Provide the (X, Y) coordinate of the cell's center where the given text is located.  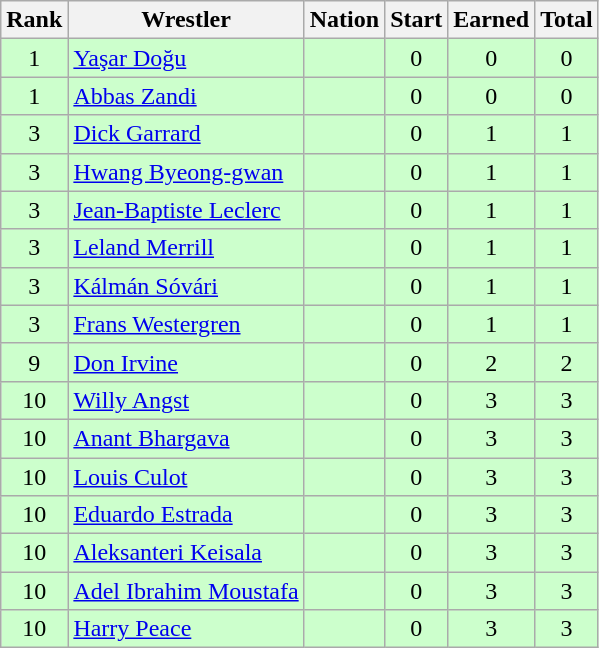
Jean-Baptiste Leclerc (186, 210)
Hwang Byeong-gwan (186, 172)
Earned (492, 20)
Louis Culot (186, 477)
Willy Angst (186, 400)
Dick Garrard (186, 134)
Harry Peace (186, 629)
Don Irvine (186, 362)
Adel Ibrahim Moustafa (186, 591)
Total (567, 20)
Anant Bhargava (186, 438)
Nation (344, 20)
Wrestler (186, 20)
Eduardo Estrada (186, 515)
9 (34, 362)
Rank (34, 20)
Kálmán Sóvári (186, 286)
Leland Merrill (186, 248)
Aleksanteri Keisala (186, 553)
Yaşar Doğu (186, 58)
Abbas Zandi (186, 96)
Start (416, 20)
Frans Westergren (186, 324)
